Pinpoint the cell where the given text exists, returning its [X, Y] midpoint coordinate. 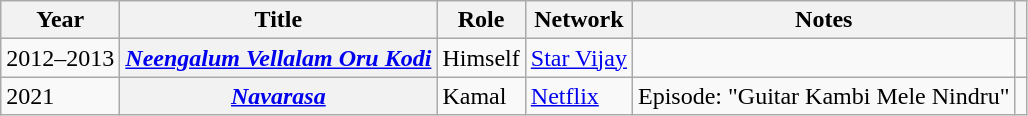
2021 [60, 96]
Navarasa [278, 96]
Network [578, 20]
Neengalum Vellalam Oru Kodi [278, 58]
Year [60, 20]
2012–2013 [60, 58]
Role [481, 20]
Kamal [481, 96]
Netflix [578, 96]
Title [278, 20]
Star Vijay [578, 58]
Notes [824, 20]
Episode: "Guitar Kambi Mele Nindru" [824, 96]
Himself [481, 58]
